Locate the cell with the specified text and output its [X, Y] center coordinate. 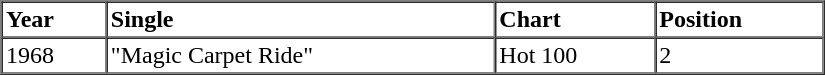
2 [740, 56]
Chart [575, 20]
Position [740, 20]
1968 [54, 56]
"Magic Carpet Ride" [300, 56]
Year [54, 20]
Hot 100 [575, 56]
Single [300, 20]
